Pinpoint the cell where the given text exists, returning its (x, y) midpoint coordinate. 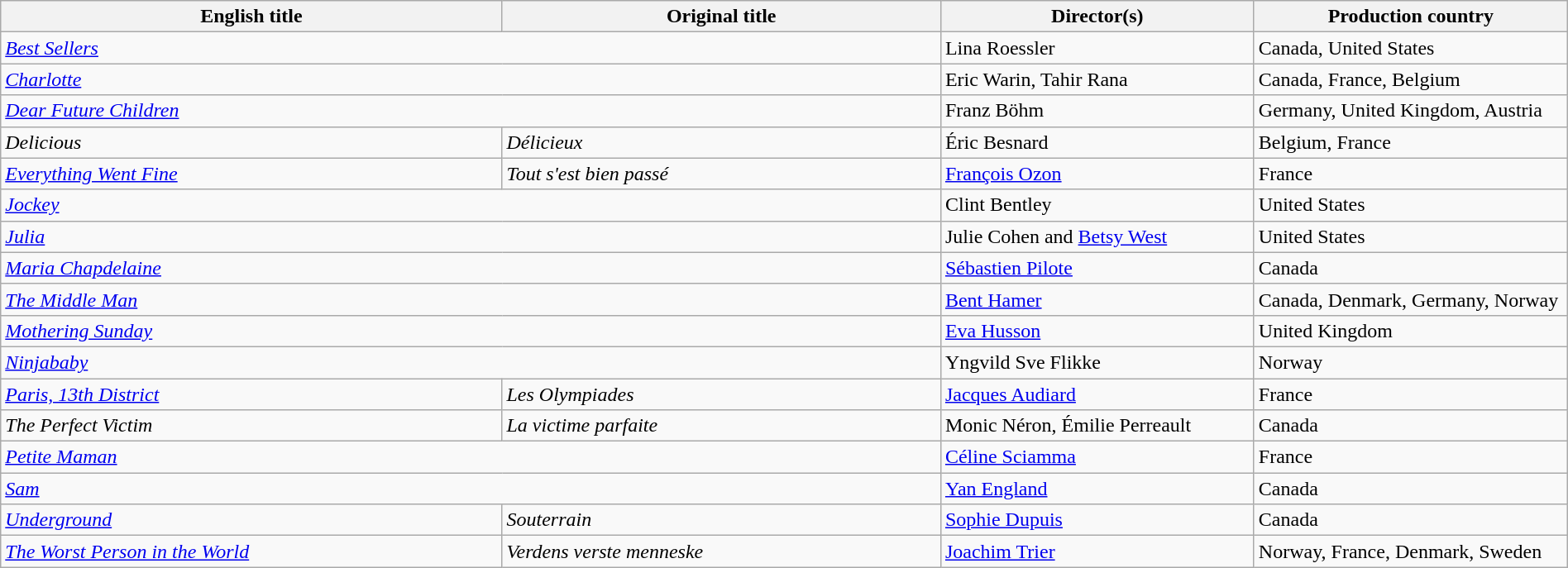
Clint Bentley (1097, 205)
The Middle Man (471, 299)
Germany, United Kingdom, Austria (1411, 111)
Mothering Sunday (471, 331)
Lina Roessler (1097, 48)
Best Sellers (471, 48)
Céline Sciamma (1097, 457)
Bent Hamer (1097, 299)
English title (251, 17)
Dear Future Children (471, 111)
Production country (1411, 17)
Julia (471, 236)
François Ozon (1097, 174)
Eric Warin, Tahir Rana (1097, 79)
Director(s) (1097, 17)
Everything Went Fine (251, 174)
Les Olympiades (721, 394)
Canada, France, Belgium (1411, 79)
Jacques Audiard (1097, 394)
Sébastien Pilote (1097, 268)
Delicious (251, 142)
Charlotte (471, 79)
Petite Maman (471, 457)
Sam (471, 489)
Joachim Trier (1097, 551)
Underground (251, 520)
Yngvild Sve Flikke (1097, 362)
Norway, France, Denmark, Sweden (1411, 551)
Verdens verste menneske (721, 551)
The Worst Person in the World (251, 551)
Tout s'est bien passé (721, 174)
Ninjababy (471, 362)
La victime parfaite (721, 426)
Julie Cohen and Betsy West (1097, 236)
Canada, United States (1411, 48)
Franz Böhm (1097, 111)
Jockey (471, 205)
Eva Husson (1097, 331)
United Kingdom (1411, 331)
Souterrain (721, 520)
Canada, Denmark, Germany, Norway (1411, 299)
Sophie Dupuis (1097, 520)
Norway (1411, 362)
Original title (721, 17)
Délicieux (721, 142)
Yan England (1097, 489)
Éric Besnard (1097, 142)
Maria Chapdelaine (471, 268)
Paris, 13th District (251, 394)
Belgium, France (1411, 142)
The Perfect Victim (251, 426)
Monic Néron, Émilie Perreault (1097, 426)
